Provide the [x, y] coordinate of the cell's center where the given text is located.  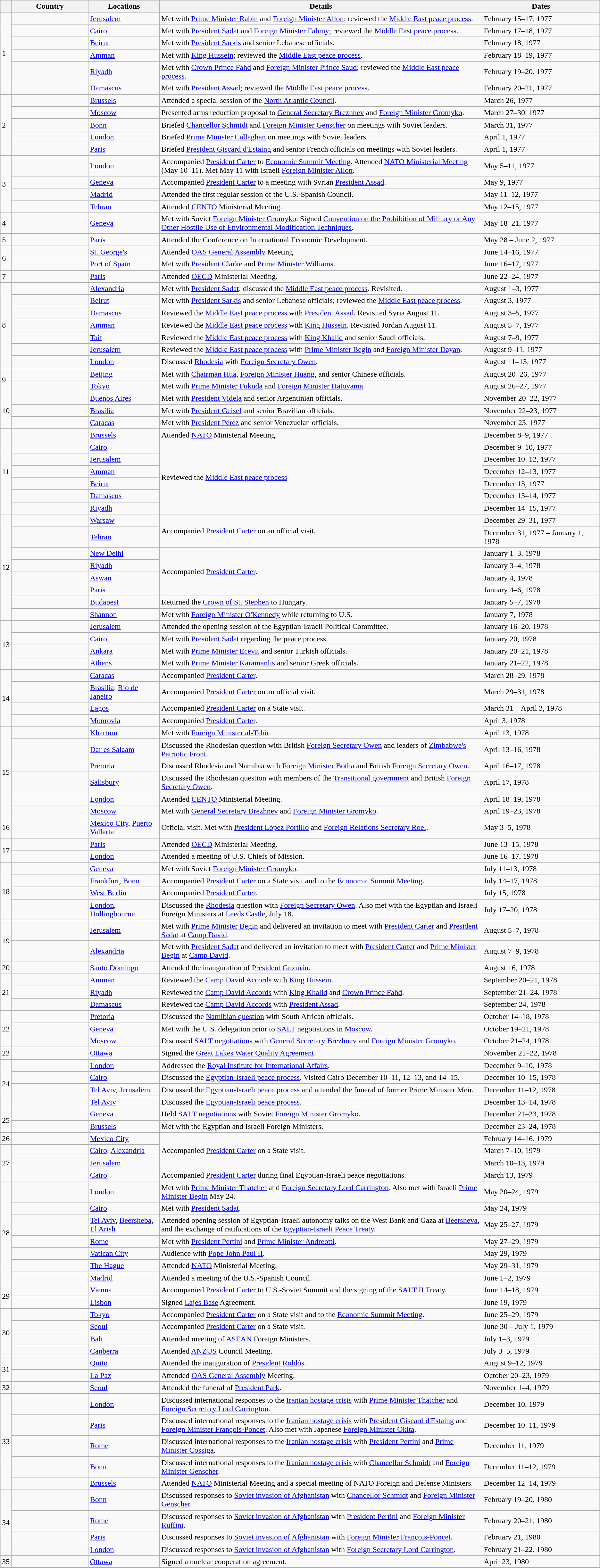
Beijing [124, 374]
Met with Prime Minister Begin and delivered an invitation to meet with President Carter and President Sadat at Camp David. [321, 930]
January 5–7, 1978 [541, 602]
September 20–21, 1978 [541, 980]
Met with President Assad; reviewed the Middle East peace process. [321, 88]
30 [6, 1333]
August 11–13, 1977 [541, 362]
Brasília, Rio de Janeiro [124, 692]
Briefed President Giscard d'Estaing and senior French officials on meetings with Soviet leaders. [321, 149]
Santo Domingo [124, 968]
Met with President Sadat; discussed the Middle East peace process. Revisited. [321, 288]
Ankara [124, 651]
Cairo, Alexandria [124, 1151]
Reviewed the Middle East peace process [321, 478]
July 1–3, 1979 [541, 1339]
Accompanied President Carter during final Egyptian-Israeli peace negotiations. [321, 1175]
10 [6, 411]
Met with Chairman Hua, Foreign Minister Huang, and senior Chinese officials. [321, 374]
Met with Crown Prince Fahd and Foreign Minister Prince Saud; reviewed the Middle East peace process. [321, 72]
Met with Prime Minister Fukuda and Foreign Minister Hatoyama. [321, 386]
December 9–10, 1978 [541, 1065]
Signed the Great Lakes Water Quality Agreement. [321, 1053]
August 5–7, 1977 [541, 325]
31 [6, 1369]
Audience with Pope John Paul II. [321, 1254]
Discussed responses to Soviet invasion of Afghanistan with President Pertini and Foreign Minister Ruffini. [321, 1521]
20 [6, 968]
August 16, 1978 [541, 968]
Met with President Pérez and senior Venezuelan officials. [321, 423]
Vatican City [124, 1254]
14 [6, 698]
March 31, 1977 [541, 125]
Met with King Hussein; reviewed the Middle East peace process. [321, 55]
Quito [124, 1363]
34 [6, 1522]
Attended the Conference on International Economic Development. [321, 240]
11 [6, 471]
Reviewed the Camp David Accords with President Assad. [321, 1004]
Discussed international responses to the Iranian hostage crisis with Chancellor Schmidt and Foreign Minister Genscher. [321, 1467]
23 [6, 1053]
November 20–22, 1977 [541, 398]
Attended NATO Ministerial Meeting and a special meeting of NATO Foreign and Defense Ministers. [321, 1483]
Warsaw [124, 520]
Discussed the Egyptian-Israeli peace process. Visited Cairo December 10–11, 12–13, and 14–15. [321, 1078]
Lisbon [124, 1302]
September 24, 1978 [541, 1004]
32 [6, 1388]
February 21, 1980 [541, 1537]
Met with General Secretary Brezhnev and Foreign Minister Gromyko. [321, 811]
17 [6, 850]
Discussed Rhodesia and Namibia with Foreign Minister Botha and British Foreign Secretary Owen. [321, 766]
August 7–9, 1978 [541, 951]
December 10, 1979 [541, 1404]
December 11–12, 1979 [541, 1467]
Met with the Egyptian and Israeli Foreign Ministers. [321, 1126]
December 13–14, 1977 [541, 496]
Attended ANZUS Council Meeting. [321, 1351]
June 13–15, 1978 [541, 844]
16 [6, 828]
Accompanied President Carter to U.S.-Soviet Summit and the signing of the SALT II Treaty. [321, 1290]
Discussed international responses to the Iranian hostage crisis with Prime Minister Thatcher and Foreign Secretary Lord Carrington. [321, 1404]
March 29–31, 1978 [541, 692]
12 [6, 567]
Brasília [124, 411]
June 16–17, 1978 [541, 856]
Met with the U.S. delegation prior to SALT negotiations in Moscow. [321, 1029]
July 14–17, 1978 [541, 881]
Tel Aviv [124, 1102]
Met with President Sarkis and senior Lebanese officials. [321, 43]
July 17–20, 1978 [541, 910]
Presented arms reduction proposal to General Secretary Brezhnev and Foreign Minister Gromyko. [321, 113]
Frankfurt, Bonn [124, 881]
London, Hollingbourne [124, 910]
April 19–23, 1978 [541, 811]
Attended the inauguration of President Guzmán. [321, 968]
Reviewed the Middle East peace process with King Khalid and senior Saudi officials. [321, 337]
November 23, 1977 [541, 423]
December 10–15, 1978 [541, 1078]
Monrovia [124, 721]
February 17–18, 1977 [541, 31]
Athens [124, 663]
Accompanied President Carter to a meeting with Syrian President Assad. [321, 182]
June 19, 1979 [541, 1302]
February 18, 1977 [541, 43]
13 [6, 645]
Met with President Sadat and Foreign Minister Fahmy; reviewed the Middle East peace process. [321, 31]
November 1–4, 1979 [541, 1388]
Tel Aviv, Jerusalem [124, 1090]
August 1–3, 1977 [541, 288]
Met with Prime Minister Rabin and Foreign Minister Allon; reviewed the Middle East peace process. [321, 19]
Discussed the Egyptian-Israeli peace process and attended the funeral of former Prime Minister Meir. [321, 1090]
Reviewed the Middle East peace process with Prime Minister Begin and Foreign Minister Dayan. [321, 349]
December 12–14, 1979 [541, 1483]
January 1–3, 1978 [541, 553]
Briefed Prime Minister Callaghan on meetings with Soviet leaders. [321, 137]
Met with Prime Minister Thatcher and Foreign Secretary Lord Carrington. Also met with Israeli Prime Minister Begin May 24. [321, 1192]
18 [6, 891]
June 16–17, 1977 [541, 264]
9 [6, 380]
Attended meeting of ASEAN Foreign Ministers. [321, 1339]
26 [6, 1138]
Bali [124, 1339]
Details [321, 6]
December 29–31, 1977 [541, 520]
Met with President Sadat. [321, 1208]
May 18–21, 1977 [541, 223]
January 20–21, 1978 [541, 651]
May 3–5, 1978 [541, 828]
March 27–30, 1977 [541, 113]
January 4, 1978 [541, 578]
August 26–27, 1977 [541, 386]
December 13–14, 1978 [541, 1102]
May 9, 1977 [541, 182]
December 11, 1979 [541, 1446]
May 20–24, 1979 [541, 1192]
Canberra [124, 1351]
Attended a meeting of the U.S.-Spanish Council. [321, 1278]
April 13, 1978 [541, 733]
April 3, 1978 [541, 721]
June 30 – July 1, 1979 [541, 1327]
Reviewed the Camp David Accords with King Hussein. [321, 980]
Addressed the Royal Institute for International Affairs. [321, 1065]
June 14–18, 1979 [541, 1290]
La Paz [124, 1375]
Mexico City, Puerto Vallarta [124, 828]
October 14–18, 1978 [541, 1016]
November 22–23, 1977 [541, 411]
Budapest [124, 602]
Attended the inauguration of President Roldós. [321, 1363]
December 8–9, 1977 [541, 435]
February 19–20, 1977 [541, 72]
May 27–29, 1979 [541, 1241]
Discussed the Egyptian-Israeli peace process. [321, 1102]
March 31 – April 3, 1978 [541, 708]
Returned the Crown of St. Stephen to Hungary. [321, 602]
September 21–24, 1978 [541, 992]
January 4–6, 1978 [541, 590]
22 [6, 1029]
Met with President Pertini and Prime Minister Andreotti. [321, 1241]
Aswan [124, 578]
June 14–16, 1977 [541, 252]
Met with Prime Minister Karamanlis and senior Greek officials. [321, 663]
February 20–21, 1977 [541, 88]
December 23–24, 1978 [541, 1126]
5 [6, 240]
March 28–29, 1978 [541, 675]
Met with Foreign Minister O'Kennedy while returning to U.S. [321, 614]
July 15, 1978 [541, 893]
August 9–12, 1979 [541, 1363]
Country [50, 6]
December 10–12, 1977 [541, 459]
Held SALT negotiations with Soviet Foreign Minister Gromyko. [321, 1114]
Met with President Geisel and senior Brazilian officials. [321, 411]
Tel Aviv, Beersheba, El Arish [124, 1224]
1 [6, 53]
March 13, 1979 [541, 1175]
May 12–15, 1977 [541, 207]
St. George's [124, 252]
Met with President Sarkis and senior Lebanese officials; reviewed the Middle East peace process. [321, 301]
October 19–21, 1978 [541, 1029]
December 21–23, 1978 [541, 1114]
May 24, 1979 [541, 1208]
Briefed Chancellor Schmidt and Foreign Minister Genscher on meetings with Soviet leaders. [321, 125]
Attended a special session of the North Atlantic Council. [321, 100]
August 5–7, 1978 [541, 930]
February 14–16, 1979 [541, 1138]
Attended the funeral of President Park. [321, 1388]
7 [6, 276]
Signed a nuclear cooperation agreement. [321, 1562]
August 3–5, 1977 [541, 313]
Met with President Videla and senior Argentinian officials. [321, 398]
Discussed the Namibian question with South African officials. [321, 1016]
Discussed responses to Soviet invasion of Afghanistan with Foreign Minister François-Poncet. [321, 1537]
December 31, 1977 – January 1, 1978 [541, 537]
Official visit. Met with President López Portillo and Foreign Relations Secretary Roel. [321, 828]
29 [6, 1296]
April 13–16, 1978 [541, 749]
Reviewed the Middle East peace process with King Hussein. Revisited Jordan August 11. [321, 325]
Salisbury [124, 782]
August 3, 1977 [541, 301]
December 13, 1977 [541, 484]
Met with President Sadat regarding the peace process. [321, 639]
Attended a meeting of U.S. Chiefs of Mission. [321, 856]
Met with President Clarke and Prime Minister Williams. [321, 264]
Dar es Salaam [124, 749]
Buenos Aires [124, 398]
24 [6, 1084]
August 20–26, 1977 [541, 374]
February 19–20, 1980 [541, 1500]
New Delhi [124, 553]
Met with Foreign Minister al-Tahir. [321, 733]
Vienna [124, 1290]
March 10–13, 1979 [541, 1163]
January 16–20, 1978 [541, 627]
June 1–2, 1979 [541, 1278]
Locations [124, 6]
April 18–19, 1978 [541, 799]
January 21–22, 1978 [541, 663]
February 20–21, 1980 [541, 1521]
8 [6, 325]
November 21–22, 1978 [541, 1053]
Port of Spain [124, 264]
Met with President Sadat and delivered an invitation to meet with President Carter and Prime Minister Begin at Camp David. [321, 951]
The Hague [124, 1266]
June 25–29, 1979 [541, 1314]
April 16–17, 1978 [541, 766]
33 [6, 1441]
October 21–24, 1978 [541, 1041]
Dates [541, 6]
May 11–12, 1977 [541, 195]
Lagos [124, 708]
March 26, 1977 [541, 100]
Discussed the Rhodesian question with British Foreign Secretary Owen and leaders of Zimbabwe's Patriotic Front. [321, 749]
March 7–10, 1979 [541, 1151]
May 29–31, 1979 [541, 1266]
December 10–11, 1979 [541, 1425]
August 9–11, 1977 [541, 349]
4 [6, 223]
6 [6, 258]
May 29, 1979 [541, 1254]
December 14–15, 1977 [541, 508]
3 [6, 184]
West Berlin [124, 893]
July 11–13, 1978 [541, 869]
2 [6, 125]
December 9–10, 1977 [541, 447]
May 25–27, 1979 [541, 1224]
February 21–22, 1980 [541, 1549]
Discussed responses to Soviet invasion of Afghanistan with Chancellor Schmidt and Foreign Minister Genscher. [321, 1500]
December 11–12, 1978 [541, 1090]
April 17, 1978 [541, 782]
21 [6, 992]
Signed Lajes Base Agreement. [321, 1302]
August 7–9, 1977 [541, 337]
Met with Soviet Foreign Minister Gromyko. [321, 869]
February 18–19, 1977 [541, 55]
February 15–17, 1977 [541, 19]
January 3–4, 1978 [541, 565]
Taif [124, 337]
25 [6, 1120]
May 28 – June 2, 1977 [541, 240]
28 [6, 1232]
Discussed Rhodesia with Foreign Secretary Owen. [321, 362]
Discussed the Rhodesia question with Foreign Secretary Owen. Also met with the Egyptian and Israeli Foreign Ministers at Leeds Castle, July 18. [321, 910]
December 12–13, 1977 [541, 471]
October 20–23, 1979 [541, 1375]
Discussed SALT negotiations with General Secretary Brezhnev and Foreign Minister Gromyko. [321, 1041]
June 22–24, 1977 [541, 276]
May 5–11, 1977 [541, 165]
Discussed the Rhodesian question with members of the Transitional government and British Foreign Secretary Owen. [321, 782]
Attended the first regular session of the U.S.-Spanish Council. [321, 195]
July 3–5, 1979 [541, 1351]
Discussed international responses to the Iranian hostage crisis with President Pertini and Prime Minister Cossiga. [321, 1446]
Mexico City [124, 1138]
January 7, 1978 [541, 614]
Attended the opening session of the Egyptian-Israeli Political Committee. [321, 627]
Reviewed the Camp David Accords with King Khalid and Crown Prince Fahd. [321, 992]
35 [6, 1562]
27 [6, 1163]
Reviewed the Middle East peace process with President Assad. Revisited Syria August 11. [321, 313]
15 [6, 772]
April 23, 1980 [541, 1562]
Shannon [124, 614]
January 20, 1978 [541, 639]
Discussed responses to Soviet invasion of Afghanistan with Foreign Secretary Lord Carrington. [321, 1549]
Met with Prime Minister Ecevit and senior Turkish officials. [321, 651]
Khartum [124, 733]
19 [6, 941]
